Find where the given text appears and provide that cell's center as [x, y] coordinate. 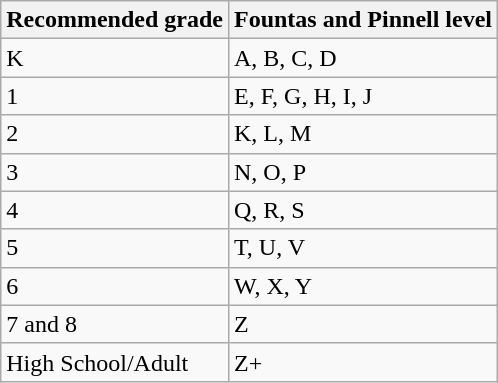
K, L, M [362, 134]
3 [115, 172]
W, X, Y [362, 286]
High School/Adult [115, 362]
6 [115, 286]
Recommended grade [115, 20]
Z [362, 324]
5 [115, 248]
Z+ [362, 362]
T, U, V [362, 248]
2 [115, 134]
Q, R, S [362, 210]
7 and 8 [115, 324]
1 [115, 96]
E, F, G, H, I, J [362, 96]
4 [115, 210]
A, B, C, D [362, 58]
N, O, P [362, 172]
K [115, 58]
Fountas and Pinnell level [362, 20]
